From the cell containing the given text, extract its center point as [X, Y] coordinate. 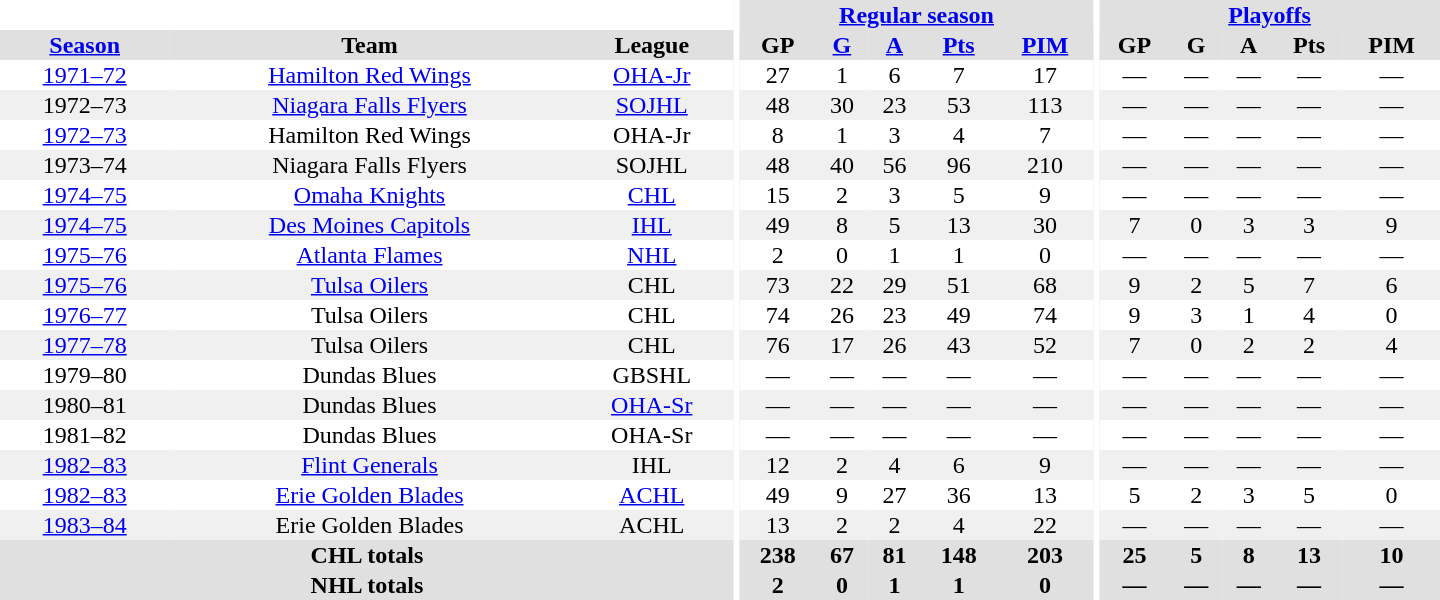
Atlanta Flames [369, 255]
29 [894, 285]
53 [959, 105]
1973–74 [84, 165]
NHL totals [367, 585]
210 [1046, 165]
15 [778, 195]
Season [84, 45]
Des Moines Capitols [369, 225]
25 [1134, 555]
Omaha Knights [369, 195]
51 [959, 285]
68 [1046, 285]
40 [842, 165]
Team [369, 45]
76 [778, 345]
52 [1046, 345]
1977–78 [84, 345]
36 [959, 495]
Flint Generals [369, 465]
73 [778, 285]
148 [959, 555]
12 [778, 465]
238 [778, 555]
56 [894, 165]
96 [959, 165]
203 [1046, 555]
Regular season [917, 15]
Playoffs [1270, 15]
10 [1392, 555]
1983–84 [84, 525]
1980–81 [84, 405]
NHL [652, 255]
1976–77 [84, 315]
81 [894, 555]
113 [1046, 105]
CHL totals [367, 555]
1971–72 [84, 75]
GBSHL [652, 375]
1981–82 [84, 435]
1979–80 [84, 375]
43 [959, 345]
67 [842, 555]
League [652, 45]
